Determine the (x, y) coordinate at the center of the cell enclosing the given text.  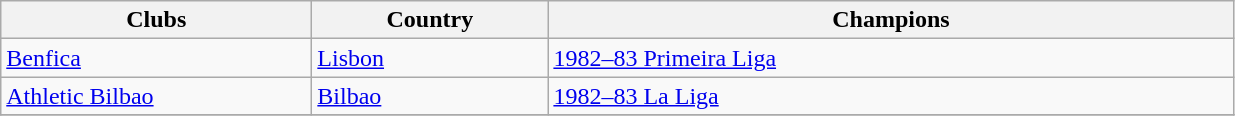
1982–83 Primeira Liga (891, 58)
Bilbao (430, 96)
1982–83 La Liga (891, 96)
Country (430, 20)
Lisbon (430, 58)
Athletic Bilbao (156, 96)
Clubs (156, 20)
Champions (891, 20)
Benfica (156, 58)
